Search for the cell housing the specified text and yield its (x, y) center coordinate. 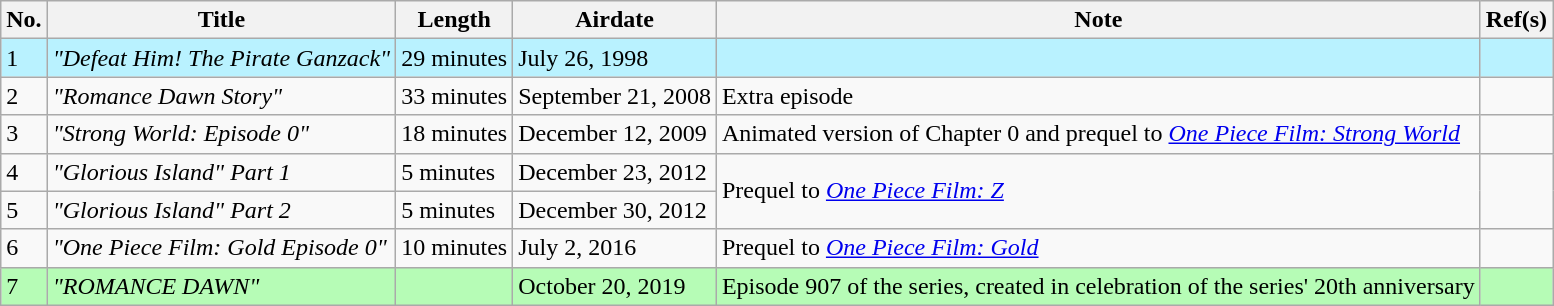
July 26, 1998 (615, 58)
Title (221, 20)
Note (1098, 20)
5 (24, 210)
"One Piece Film: Gold Episode 0" (221, 248)
No. (24, 20)
Prequel to One Piece Film: Gold (1098, 248)
"Defeat Him! The Pirate Ganzack" (221, 58)
Airdate (615, 20)
6 (24, 248)
"Romance Dawn Story" (221, 96)
Length (454, 20)
Extra episode (1098, 96)
October 20, 2019 (615, 286)
2 (24, 96)
December 30, 2012 (615, 210)
"ROMANCE DAWN" (221, 286)
Animated version of Chapter 0 and prequel to One Piece Film: Strong World (1098, 134)
33 minutes (454, 96)
September 21, 2008 (615, 96)
18 minutes (454, 134)
Prequel to One Piece Film: Z (1098, 191)
"Glorious Island" Part 2 (221, 210)
Ref(s) (1516, 20)
1 (24, 58)
December 23, 2012 (615, 172)
December 12, 2009 (615, 134)
"Strong World: Episode 0" (221, 134)
3 (24, 134)
4 (24, 172)
Episode 907 of the series, created in celebration of the series' 20th anniversary (1098, 286)
7 (24, 286)
July 2, 2016 (615, 248)
"Glorious Island" Part 1 (221, 172)
10 minutes (454, 248)
29 minutes (454, 58)
